Search for the cell housing the specified text and yield its (X, Y) center coordinate. 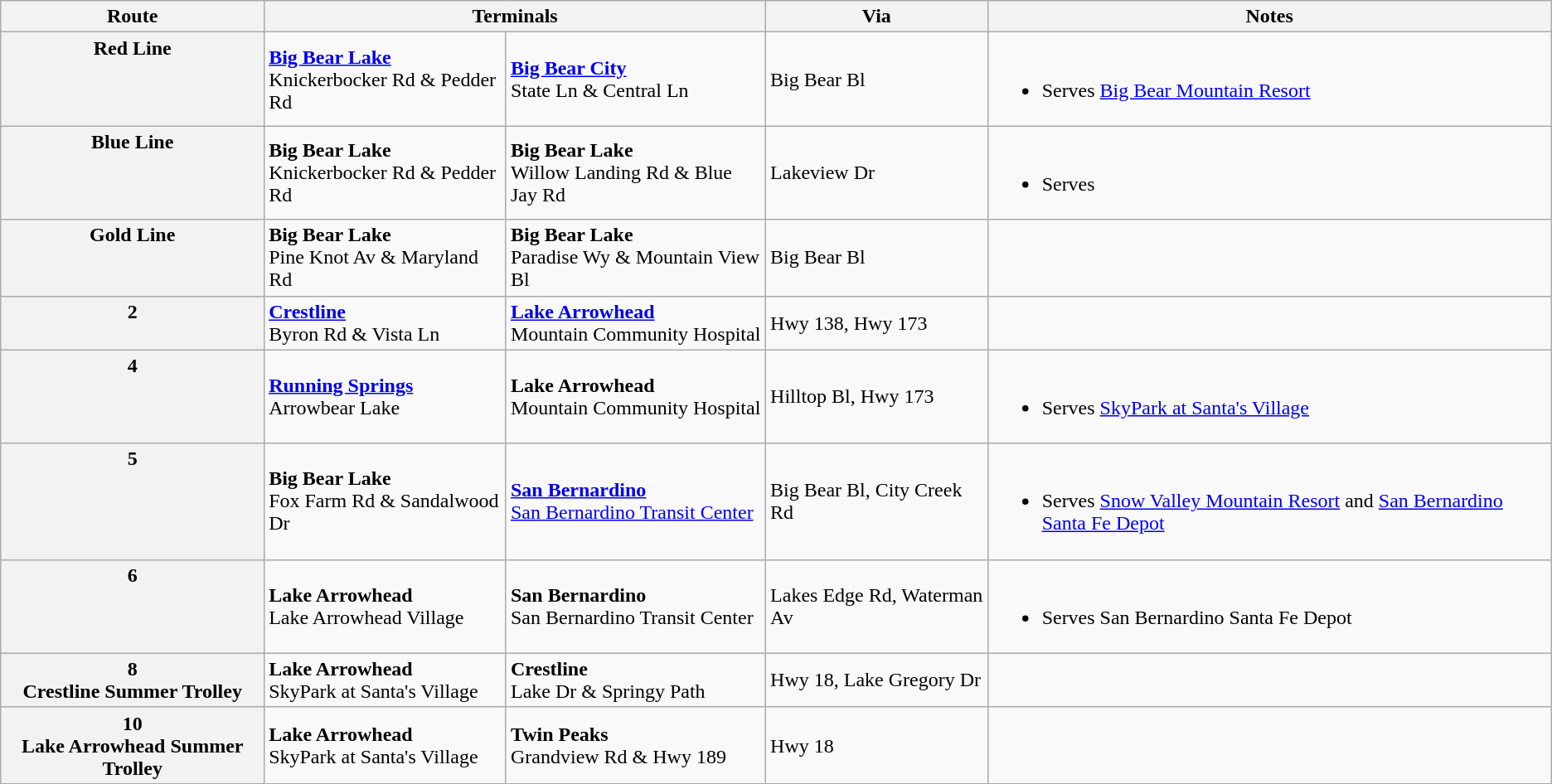
Red Line (133, 80)
Blue Line (133, 172)
Serves San Bernardino Santa Fe Depot (1269, 607)
CrestlineLake Dr & Springy Path (635, 680)
Lakeview Dr (877, 172)
CrestlineByron Rd & Vista Ln (386, 323)
2 (133, 323)
Gold Line (133, 258)
Terminals (516, 17)
Big Bear LakeWillow Landing Rd & Blue Jay Rd (635, 172)
Route (133, 17)
Big Bear LakeFox Farm Rd & Sandalwood Dr (386, 501)
Big Bear CityState Ln & Central Ln (635, 80)
Hwy 18 (877, 745)
Hwy 18, Lake Gregory Dr (877, 680)
6 (133, 607)
Running SpringsArrowbear Lake (386, 396)
Hwy 138, Hwy 173 (877, 323)
4 (133, 396)
Via (877, 17)
Serves SkyPark at Santa's Village (1269, 396)
Serves (1269, 172)
Serves Big Bear Mountain Resort (1269, 80)
Lakes Edge Rd, Waterman Av (877, 607)
Notes (1269, 17)
Hilltop Bl, Hwy 173 (877, 396)
Serves Snow Valley Mountain Resort and San Bernardino Santa Fe Depot (1269, 501)
5 (133, 501)
Lake ArrowheadLake Arrowhead Village (386, 607)
Big Bear LakeParadise Wy & Mountain View Bl (635, 258)
8Crestline Summer Trolley (133, 680)
Big Bear Bl, City Creek Rd (877, 501)
Twin PeaksGrandview Rd & Hwy 189 (635, 745)
Big Bear LakePine Knot Av & Maryland Rd (386, 258)
10Lake Arrowhead Summer Trolley (133, 745)
